Capture the cell that displays the provided text and extract its (x, y) central coordinate. 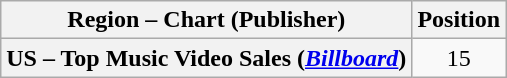
15 (459, 58)
US – Top Music Video Sales (Billboard) (206, 58)
Region – Chart (Publisher) (206, 20)
Position (459, 20)
